Output the (x, y) coordinate of the center of the cell containing the given text.  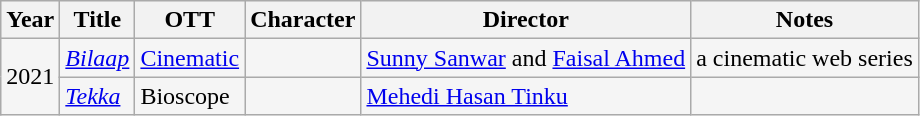
Tekka (98, 96)
Title (98, 20)
2021 (30, 77)
Notes (805, 20)
Sunny Sanwar and Faisal Ahmed (526, 58)
Cinematic (190, 58)
Bilaap (98, 58)
a cinematic web series (805, 58)
Year (30, 20)
Mehedi Hasan Tinku (526, 96)
Director (526, 20)
Character (303, 20)
OTT (190, 20)
Bioscope (190, 96)
